Return (X, Y) of the center of cell containing provided text 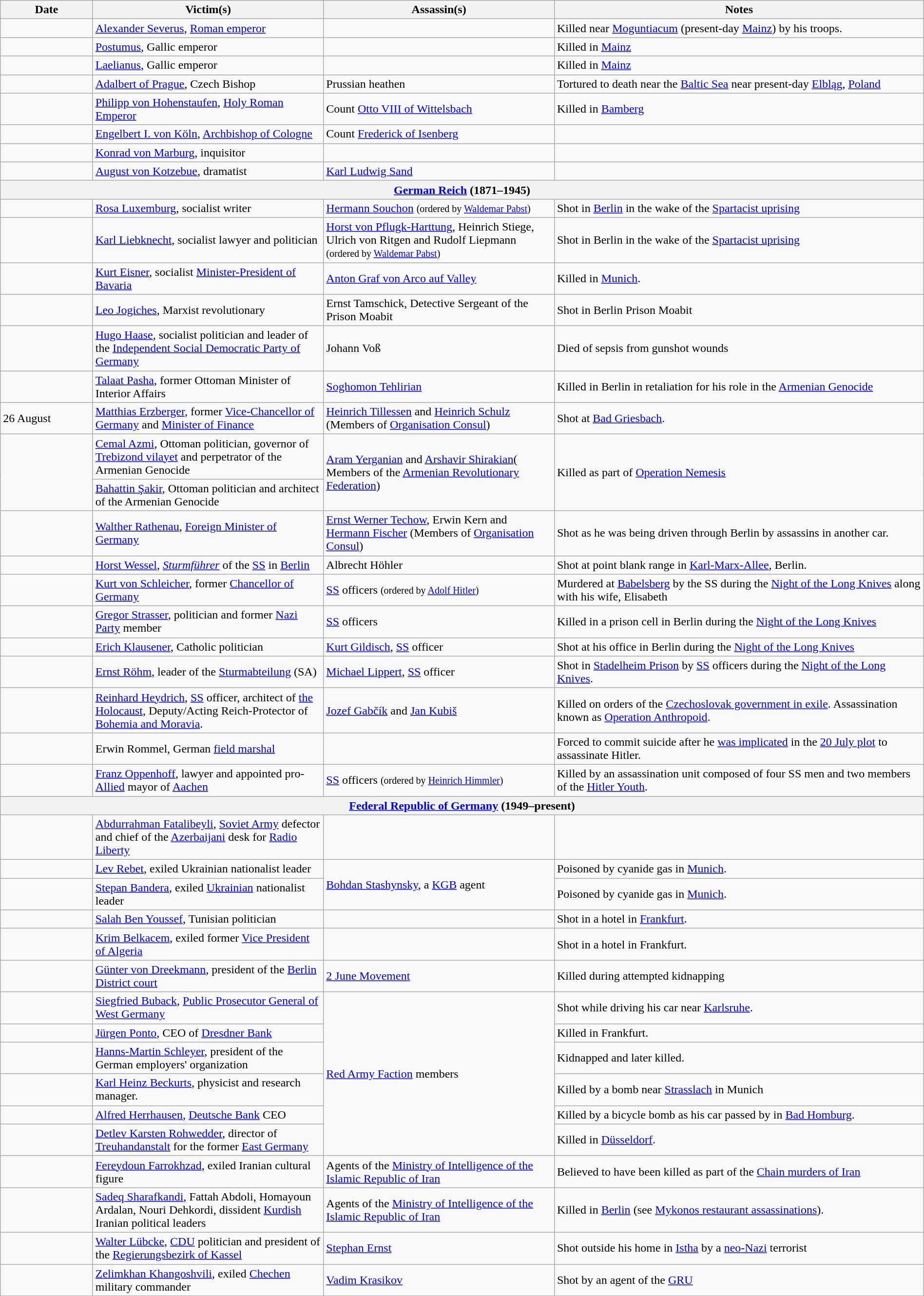
Shot by an agent of the GRU (739, 1280)
Count Otto VIII of Wittelsbach (439, 109)
Vadim Krasikov (439, 1280)
Reinhard Heydrich, SS officer, architect of the Holocaust, Deputy/Acting Reich-Protector of Bohemia and Moravia. (208, 710)
Ernst Röhm, leader of the Sturmabteilung (SA) (208, 672)
Alfred Herrhausen, Deutsche Bank CEO (208, 1115)
Killed in Düsseldorf. (739, 1140)
Notes (739, 10)
Ernst Tamschick, Detective Sergeant of the Prison Moabit (439, 310)
Erich Klausener, Catholic politician (208, 647)
Erwin Rommel, German field marshal (208, 749)
Fereydoun Farrokhzad, exiled Iranian cultural figure (208, 1172)
Federal Republic of Germany (1949–present) (462, 806)
Shot at point blank range in Karl-Marx-Allee, Berlin. (739, 565)
Kurt von Schleicher, former Chancellor of Germany (208, 590)
Killed on orders of the Czechoslovak government in exile. Assassination known as Operation Anthropoid. (739, 710)
Red Army Faction members (439, 1074)
Killed in Berlin in retaliation for his role in the Armenian Genocide (739, 387)
Albrecht Höhler (439, 565)
Killed near Moguntiacum (present-day Mainz) by his troops. (739, 28)
Walther Rathenau, Foreign Minister of Germany (208, 533)
Killed by a bomb near Strasslach in Munich (739, 1090)
Shot as he was being driven through Berlin by assassins in another car. (739, 533)
Bohdan Stashynsky, a KGB agent (439, 885)
Matthias Erzberger, former Vice-Chancellor of Germany and Minister of Finance (208, 418)
Date (47, 10)
Anton Graf von Arco auf Valley (439, 278)
Hanns-Martin Schleyer, president of the German employers' organization (208, 1058)
Engelbert I. von Köln, Archbishop of Cologne (208, 134)
Lev Rebet, exiled Ukrainian nationalist leader (208, 869)
Victim(s) (208, 10)
Killed in a prison cell in Berlin during the Night of the Long Knives (739, 622)
Shot outside his home in Istha by a neo-Nazi terrorist (739, 1248)
Killed during attempted kidnapping (739, 976)
Abdurrahman Fatalibeyli, Soviet Army defector and chief of the Azerbaijani desk for Radio Liberty (208, 837)
Hugo Haase, socialist politician and leader of the Independent Social Democratic Party of Germany (208, 348)
Günter von Dreekmann, president of the Berlin District court (208, 976)
Postumus, Gallic emperor (208, 47)
Killed by a bicycle bomb as his car passed by in Bad Homburg. (739, 1115)
Johann Voß (439, 348)
Detlev Karsten Rohwedder, director of Treuhandanstalt for the former East Germany (208, 1140)
Michael Lippert, SS officer (439, 672)
Prussian heathen (439, 84)
German Reich (1871–1945) (462, 190)
Forced to commit suicide after he was implicated in the 20 July plot to assassinate Hitler. (739, 749)
Krim Belkacem, exiled former Vice President of Algeria (208, 945)
Shot in Berlin Prison Moabit (739, 310)
Sadeq Sharafkandi, Fattah Abdoli, Homayoun Ardalan, Nouri Dehkordi, dissident Kurdish Iranian political leaders (208, 1210)
Adalbert of Prague, Czech Bishop (208, 84)
Walter Lübcke, CDU politician and president of the Regierungsbezirk of Kassel (208, 1248)
Horst von Pflugk-Harttung, Heinrich Stiege, Ulrich von Ritgen and Rudolf Liepmann (ordered by Waldemar Pabst) (439, 240)
Hermann Souchon (ordered by Waldemar Pabst) (439, 208)
Shot in Stadelheim Prison by SS officers during the Night of the Long Knives. (739, 672)
Aram Yerganian and Arshavir Shirakian( Members of the Armenian Revolutionary Federation) (439, 473)
Shot at his office in Berlin during the Night of the Long Knives (739, 647)
Siegfried Buback, Public Prosecutor General of West Germany (208, 1008)
Killed by an assassination unit composed of four SS men and two members of the Hitler Youth. (739, 780)
Soghomon Tehlirian (439, 387)
SS officers (ordered by Adolf Hitler) (439, 590)
Count Frederick of Isenberg (439, 134)
August von Kotzebue, dramatist (208, 171)
Karl Liebknecht, socialist lawyer and politician (208, 240)
Horst Wessel, Sturmführer of the SS in Berlin (208, 565)
Franz Oppenhoff, lawyer and appointed pro-Allied mayor of Aachen (208, 780)
Heinrich Tillessen and Heinrich Schulz (Members of Organisation Consul) (439, 418)
Tortured to death near the Baltic Sea near present-day Elbląg, Poland (739, 84)
Stepan Bandera, exiled Ukrainian nationalist leader (208, 894)
Killed in Frankfurt. (739, 1033)
Killed as part of Operation Nemesis (739, 473)
Jozef Gabčík and Jan Kubiš (439, 710)
Laelianus, Gallic emperor (208, 65)
Assassin(s) (439, 10)
Killed in Berlin (see Mykonos restaurant assassinations). (739, 1210)
Murdered at Babelsberg by the SS during the Night of the Long Knives along with his wife, Elisabeth (739, 590)
Kidnapped and later killed. (739, 1058)
Konrad von Marburg, inquisitor (208, 153)
Stephan Ernst (439, 1248)
Shot while driving his car near Karlsruhe. (739, 1008)
Ernst Werner Techow, Erwin Kern and Hermann Fischer (Members of Organisation Consul) (439, 533)
Karl Heinz Beckurts, physicist and research manager. (208, 1090)
2 June Movement (439, 976)
Leo Jogiches, Marxist revolutionary (208, 310)
SS officers (ordered by Heinrich Himmler) (439, 780)
Killed in Bamberg (739, 109)
Kurt Gildisch, SS officer (439, 647)
26 August (47, 418)
Rosa Luxemburg, socialist writer (208, 208)
Killed in Munich. (739, 278)
Philipp von Hohenstaufen, Holy Roman Emperor (208, 109)
Gregor Strasser, politician and former Nazi Party member (208, 622)
Alexander Severus, Roman emperor (208, 28)
Jürgen Ponto, CEO of Dresdner Bank (208, 1033)
SS officers (439, 622)
Believed to have been killed as part of the Chain murders of Iran (739, 1172)
Zelimkhan Khangoshvili, exiled Chechen military commander (208, 1280)
Karl Ludwig Sand (439, 171)
Died of sepsis from gunshot wounds (739, 348)
Cemal Azmi, Ottoman politician, governor of Trebizond vilayet and perpetrator of the Armenian Genocide (208, 457)
Shot at Bad Griesbach. (739, 418)
Salah Ben Youssef, Tunisian politician (208, 919)
Talaat Pasha, former Ottoman Minister of Interior Affairs (208, 387)
Bahattin Şakir, Ottoman politician and architect of the Armenian Genocide (208, 495)
Kurt Eisner, socialist Minister-President of Bavaria (208, 278)
